For the text-containing cell, return its midpoint in (x, y) coordinate format. 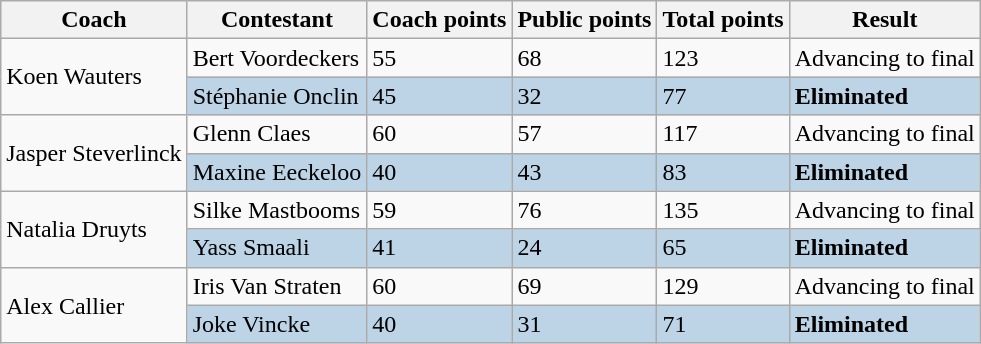
Joke Vincke (277, 324)
Stéphanie Onclin (277, 96)
Bert Voordeckers (277, 58)
Total points (723, 20)
59 (440, 210)
Glenn Claes (277, 134)
Alex Callier (94, 305)
24 (584, 248)
Jasper Steverlinck (94, 153)
Contestant (277, 20)
Silke Mastbooms (277, 210)
135 (723, 210)
65 (723, 248)
Iris Van Straten (277, 286)
77 (723, 96)
43 (584, 172)
Coach points (440, 20)
83 (723, 172)
117 (723, 134)
68 (584, 58)
Coach (94, 20)
32 (584, 96)
Yass Smaali (277, 248)
Natalia Druyts (94, 229)
31 (584, 324)
76 (584, 210)
55 (440, 58)
Maxine Eeckeloo (277, 172)
57 (584, 134)
Koen Wauters (94, 77)
71 (723, 324)
Public points (584, 20)
45 (440, 96)
Result (884, 20)
69 (584, 286)
41 (440, 248)
129 (723, 286)
123 (723, 58)
